Identify which cell holds the provided text, then report its (x, y) central coordinate. 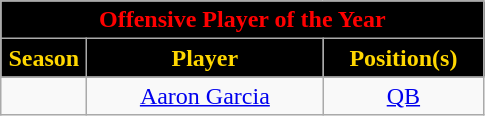
Offensive Player of the Year (242, 20)
QB (404, 96)
Season (44, 58)
Player (205, 58)
Position(s) (404, 58)
Aaron Garcia (205, 96)
